For the text-containing cell, return its midpoint in [X, Y] coordinate format. 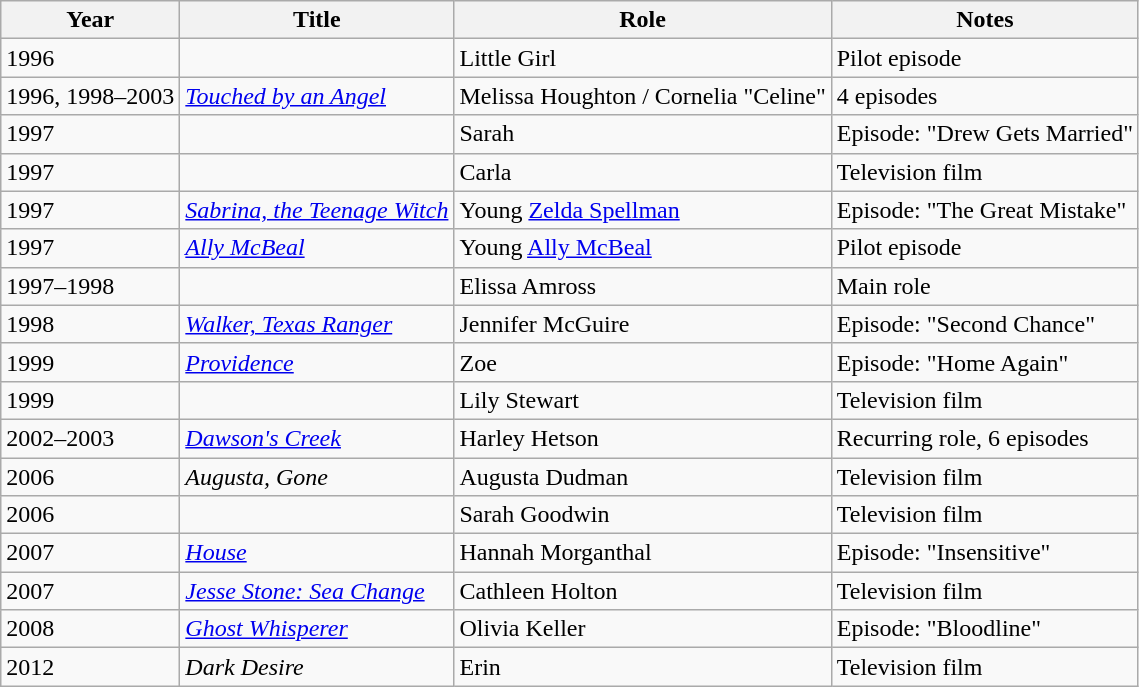
Cathleen Holton [642, 591]
Episode: "Insensitive" [984, 553]
Walker, Texas Ranger [317, 324]
1996 [90, 58]
Episode: "Second Chance" [984, 324]
Episode: "The Great Mistake" [984, 210]
Zoe [642, 362]
1998 [90, 324]
Augusta Dudman [642, 477]
Title [317, 20]
Year [90, 20]
Lily Stewart [642, 400]
Notes [984, 20]
Little Girl [642, 58]
Touched by an Angel [317, 96]
1997–1998 [90, 286]
Carla [642, 172]
Hannah Morganthal [642, 553]
House [317, 553]
Augusta, Gone [317, 477]
Young Ally McBeal [642, 248]
Elissa Amross [642, 286]
1996, 1998–2003 [90, 96]
Recurring role, 6 episodes [984, 438]
Episode: "Drew Gets Married" [984, 134]
2012 [90, 667]
Sarah Goodwin [642, 515]
Dawson's Creek [317, 438]
Dark Desire [317, 667]
Providence [317, 362]
Harley Hetson [642, 438]
Main role [984, 286]
Sabrina, the Teenage Witch [317, 210]
Olivia Keller [642, 629]
Sarah [642, 134]
Jennifer McGuire [642, 324]
Role [642, 20]
Ally McBeal [317, 248]
Episode: "Home Again" [984, 362]
2002–2003 [90, 438]
Ghost Whisperer [317, 629]
Young Zelda Spellman [642, 210]
Erin [642, 667]
Jesse Stone: Sea Change [317, 591]
4 episodes [984, 96]
2008 [90, 629]
Melissa Houghton / Cornelia "Celine" [642, 96]
Episode: "Bloodline" [984, 629]
